Scan for the cell matching the given text and deliver its [x, y] coordinate at center. 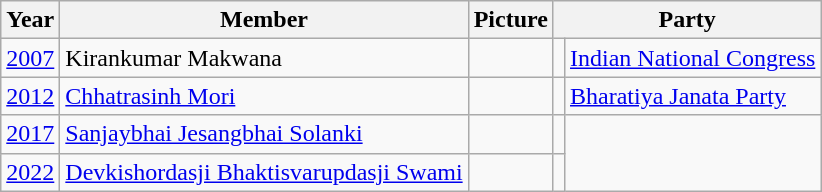
Member [264, 20]
Party [686, 20]
2017 [30, 134]
Kirankumar Makwana [264, 58]
2022 [30, 172]
Year [30, 20]
Sanjaybhai Jesangbhai Solanki [264, 134]
2012 [30, 96]
Bharatiya Janata Party [692, 96]
Indian National Congress [692, 58]
Picture [510, 20]
Devkishordasji Bhaktisvarupdasji Swami [264, 172]
2007 [30, 58]
Chhatrasinh Mori [264, 96]
